Return (X, Y) of the center of cell containing provided text 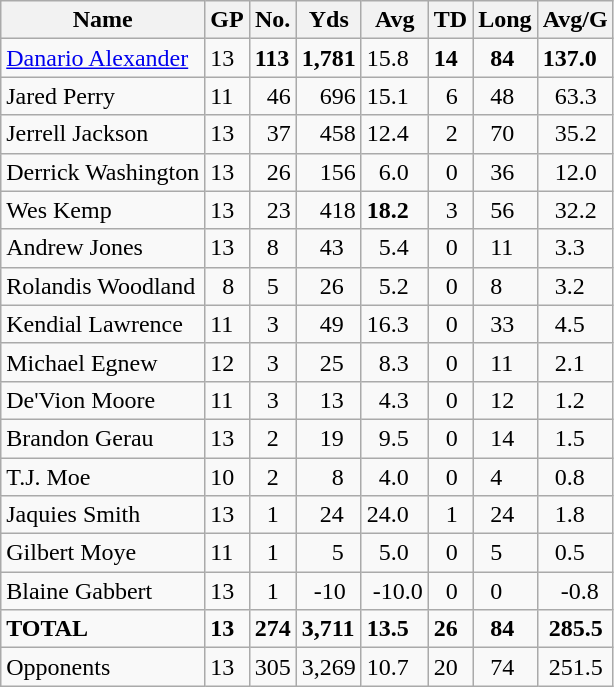
74 (505, 667)
8.3 (394, 362)
-0.8 (575, 591)
TD (450, 20)
Andrew Jones (103, 248)
Danario Alexander (103, 58)
2.1 (575, 362)
0.5 (575, 553)
696 (328, 96)
37 (272, 134)
Wes Kemp (103, 210)
5.4 (394, 248)
Avg (394, 20)
5.2 (394, 286)
Jerrell Jackson (103, 134)
19 (328, 438)
4 (505, 477)
3,711 (328, 629)
6 (450, 96)
Name (103, 20)
10.7 (394, 667)
Michael Egnew (103, 362)
Kendial Lawrence (103, 324)
251.5 (575, 667)
4.0 (394, 477)
15.1 (394, 96)
Gilbert Moye (103, 553)
3.3 (575, 248)
-10 (328, 591)
1.2 (575, 400)
Long (505, 20)
25 (328, 362)
35.2 (575, 134)
70 (505, 134)
Opponents (103, 667)
TOTAL (103, 629)
3,269 (328, 667)
T.J. Moe (103, 477)
9.5 (394, 438)
10 (227, 477)
285.5 (575, 629)
458 (328, 134)
274 (272, 629)
Avg/G (575, 20)
GP (227, 20)
156 (328, 172)
23 (272, 210)
48 (505, 96)
32.2 (575, 210)
4.3 (394, 400)
12.4 (394, 134)
Jaquies Smith (103, 515)
Derrick Washington (103, 172)
1.5 (575, 438)
1.8 (575, 515)
137.0 (575, 58)
46 (272, 96)
Jared Perry (103, 96)
36 (505, 172)
418 (328, 210)
56 (505, 210)
49 (328, 324)
63.3 (575, 96)
Yds (328, 20)
33 (505, 324)
15.8 (394, 58)
3.2 (575, 286)
18.2 (394, 210)
Blaine Gabbert (103, 591)
5.0 (394, 553)
1,781 (328, 58)
4.5 (575, 324)
Rolandis Woodland (103, 286)
20 (450, 667)
-10.0 (394, 591)
113 (272, 58)
16.3 (394, 324)
43 (328, 248)
13.5 (394, 629)
24.0 (394, 515)
No. (272, 20)
305 (272, 667)
De'Vion Moore (103, 400)
0.8 (575, 477)
Brandon Gerau (103, 438)
6.0 (394, 172)
12.0 (575, 172)
